For the text-containing cell, return its midpoint in [x, y] coordinate format. 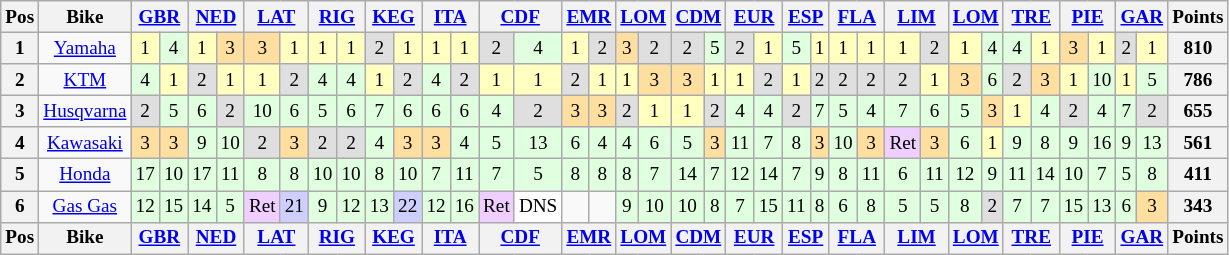
Kawasaki [85, 143]
22 [407, 206]
Yamaha [85, 48]
DNS [538, 206]
411 [1198, 175]
Gas Gas [85, 206]
Honda [85, 175]
KTM [85, 80]
786 [1198, 80]
Husqvarna [85, 111]
21 [294, 206]
343 [1198, 206]
561 [1198, 143]
810 [1198, 48]
655 [1198, 111]
